Detect which cell encompasses the target text, then output its (x, y) center coordinate. 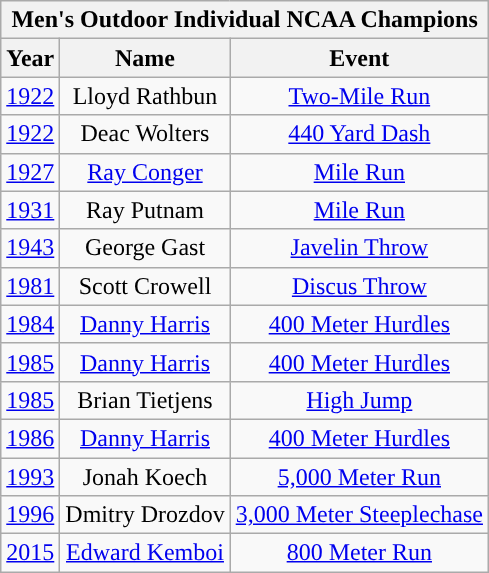
Lloyd Rathbun (145, 96)
Ray Putnam (145, 210)
Edward Kemboi (145, 553)
1927 (30, 172)
5,000 Meter Run (359, 477)
Brian Tietjens (145, 400)
Dmitry Drozdov (145, 515)
3,000 Meter Steeplechase (359, 515)
800 Meter Run (359, 553)
Scott Crowell (145, 286)
George Gast (145, 248)
Two-Mile Run (359, 96)
Javelin Throw (359, 248)
Jonah Koech (145, 477)
1986 (30, 438)
1981 (30, 286)
1993 (30, 477)
1943 (30, 248)
2015 (30, 553)
Ray Conger (145, 172)
1996 (30, 515)
Year (30, 58)
Name (145, 58)
1931 (30, 210)
Event (359, 58)
High Jump (359, 400)
440 Yard Dash (359, 134)
Men's Outdoor Individual NCAA Champions (245, 20)
1984 (30, 324)
Deac Wolters (145, 134)
Discus Throw (359, 286)
